For the text-containing cell, return its midpoint in (X, Y) coordinate format. 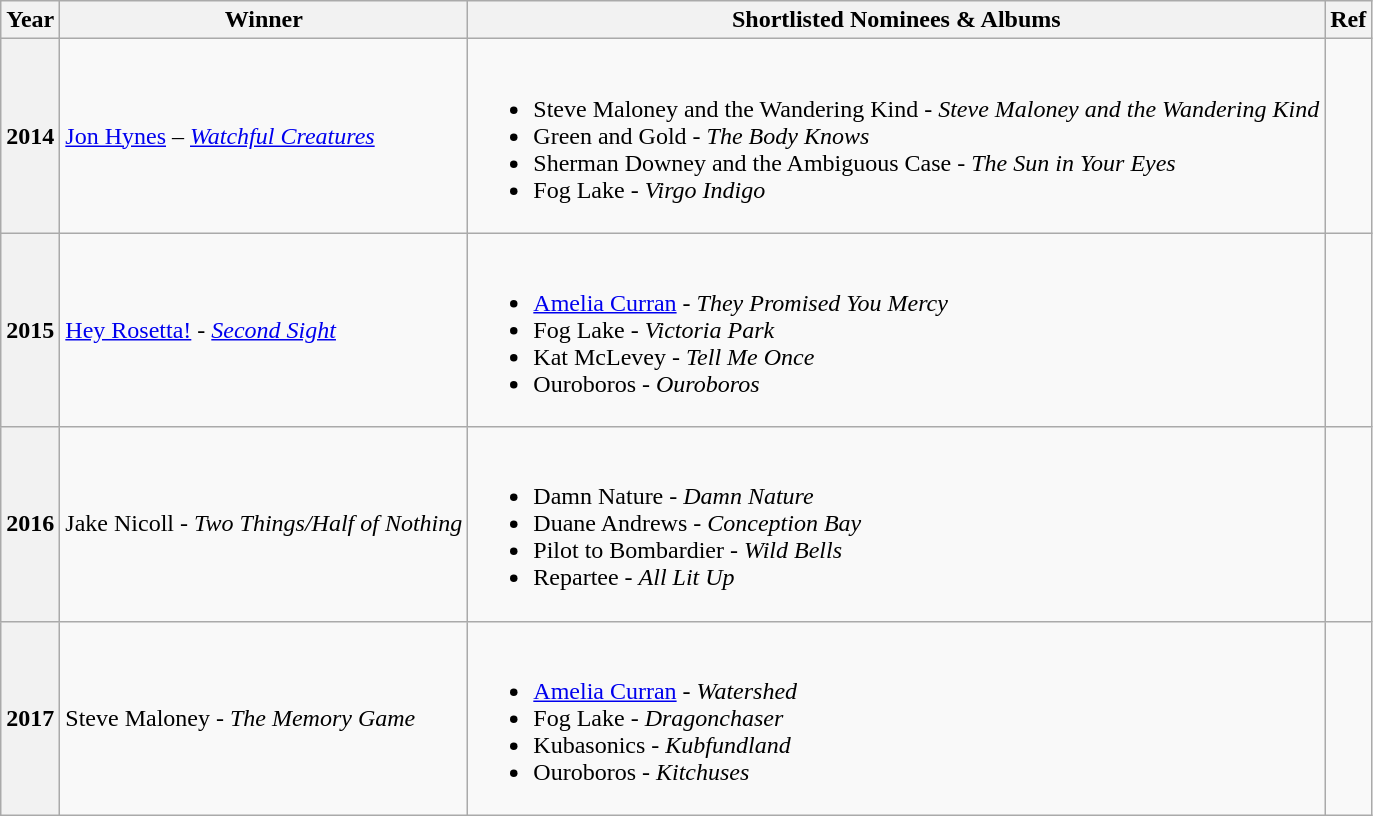
Ref (1348, 20)
Jon Hynes – Watchful Creatures (264, 136)
Hey Rosetta! - Second Sight (264, 330)
Shortlisted Nominees & Albums (896, 20)
2014 (30, 136)
Damn Nature - Damn NatureDuane Andrews - Conception BayPilot to Bombardier - Wild BellsRepartee - All Lit Up (896, 524)
Year (30, 20)
2016 (30, 524)
Jake Nicoll - Two Things/Half of Nothing (264, 524)
Winner (264, 20)
Steve Maloney - The Memory Game (264, 718)
2017 (30, 718)
Amelia Curran - WatershedFog Lake - DragonchaserKubasonics - KubfundlandOuroboros - Kitchuses (896, 718)
2015 (30, 330)
Amelia Curran - They Promised You MercyFog Lake - Victoria ParkKat McLevey - Tell Me OnceOuroboros - Ouroboros (896, 330)
